Provide the [X, Y] coordinate of the cell's center where the given text is located.  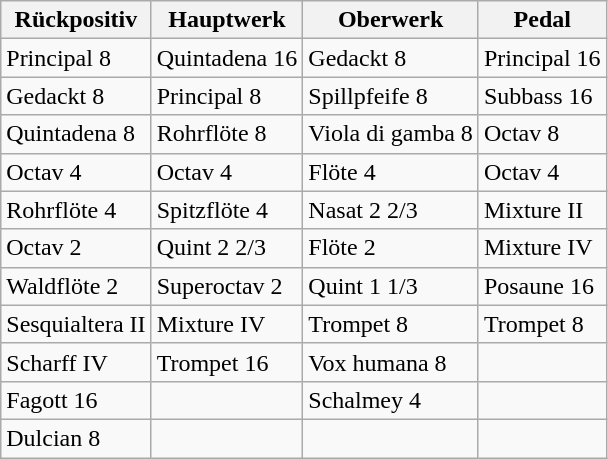
Nasat 2 2/3 [391, 210]
Quint 2 2/3 [227, 248]
Octav 2 [76, 248]
Hauptwerk [227, 20]
Scharff IV [76, 362]
Pedal [542, 20]
Viola di gamba 8 [391, 134]
Flöte 4 [391, 172]
Schalmey 4 [391, 400]
Principal 16 [542, 58]
Quint 1 1/3 [391, 286]
Quintadena 16 [227, 58]
Rohrflöte 4 [76, 210]
Mixture II [542, 210]
Spitzflöte 4 [227, 210]
Spillpfeife 8 [391, 96]
Trompet 16 [227, 362]
Superoctav 2 [227, 286]
Octav 8 [542, 134]
Dulcian 8 [76, 438]
Rohrflöte 8 [227, 134]
Fagott 16 [76, 400]
Subbass 16 [542, 96]
Sesquialtera II [76, 324]
Rückpositiv [76, 20]
Vox humana 8 [391, 362]
Posaune 16 [542, 286]
Quintadena 8 [76, 134]
Waldflöte 2 [76, 286]
Flöte 2 [391, 248]
Oberwerk [391, 20]
